For the text-containing cell, return its midpoint in (x, y) coordinate format. 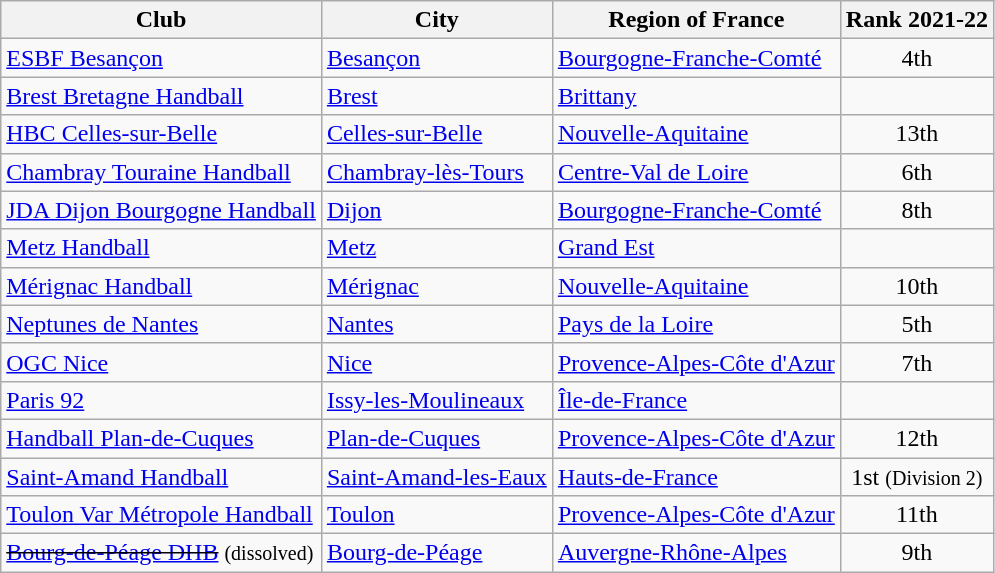
Grand Est (696, 248)
Saint-Amand-les-Eaux (436, 477)
Île-de-France (696, 400)
13th (916, 134)
City (436, 20)
Nantes (436, 324)
ESBF Besançon (162, 58)
Neptunes de Nantes (162, 324)
Mérignac Handball (162, 286)
Saint-Amand Handball (162, 477)
9th (916, 553)
8th (916, 210)
Bourg-de-Péage (436, 553)
Chambray-lès-Tours (436, 172)
Celles-sur-Belle (436, 134)
Metz (436, 248)
11th (916, 515)
Chambray Touraine Handball (162, 172)
Brittany (696, 96)
Pays de la Loire (696, 324)
Handball Plan-de-Cuques (162, 438)
1st (Division 2) (916, 477)
7th (916, 362)
6th (916, 172)
Plan-de-Cuques (436, 438)
OGC Nice (162, 362)
Metz Handball (162, 248)
Issy-les-Moulineaux (436, 400)
Paris 92 (162, 400)
5th (916, 324)
JDA Dijon Bourgogne Handball (162, 210)
Club (162, 20)
Centre-Val de Loire (696, 172)
Rank 2021-22 (916, 20)
Region of France (696, 20)
Bourg-de-Péage DHB (dissolved) (162, 553)
Toulon Var Métropole Handball (162, 515)
Auvergne-Rhône-Alpes (696, 553)
12th (916, 438)
Dijon (436, 210)
Mérignac (436, 286)
HBC Celles-sur-Belle (162, 134)
Toulon (436, 515)
Hauts-de-France (696, 477)
Brest Bretagne Handball (162, 96)
Besançon (436, 58)
10th (916, 286)
4th (916, 58)
Brest (436, 96)
Nice (436, 362)
